Pinpoint the cell where the given text exists, returning its [X, Y] midpoint coordinate. 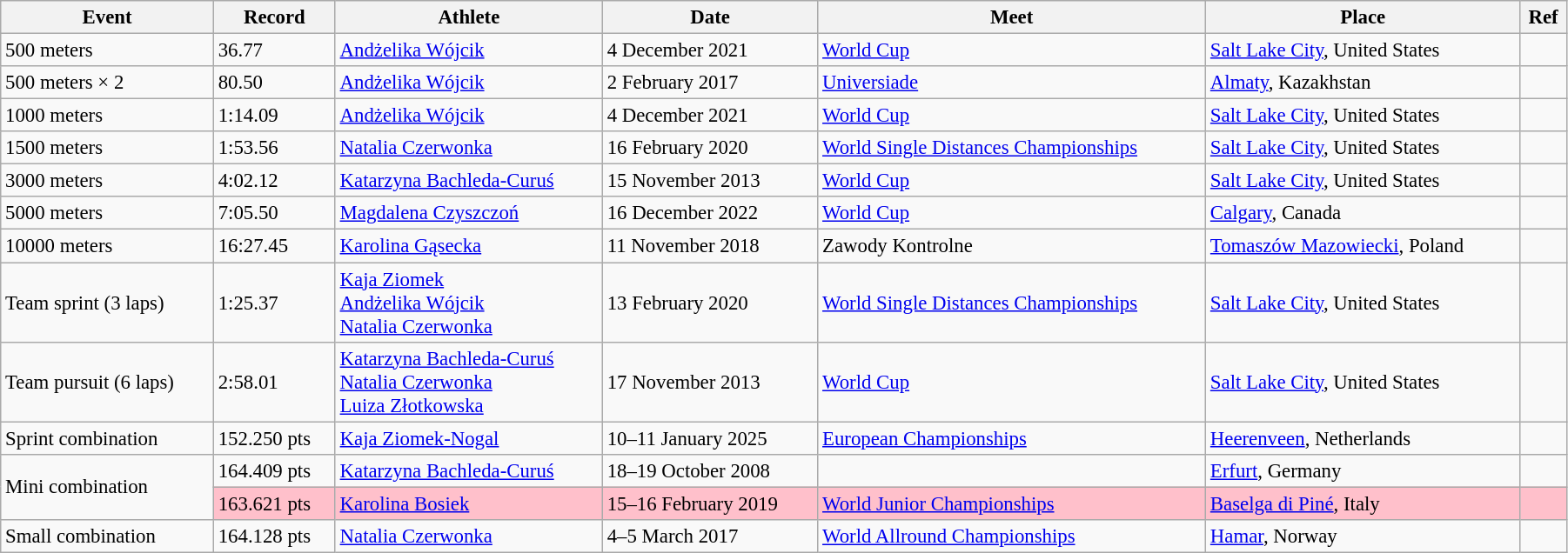
Ref [1544, 17]
Tomaszów Mazowiecki, Poland [1363, 246]
Almaty, Kazakhstan [1363, 83]
Universiade [1012, 83]
Hamar, Norway [1363, 536]
10000 meters [108, 246]
Athlete [468, 17]
4–5 March 2017 [710, 536]
Heerenveen, Netherlands [1363, 438]
Erfurt, Germany [1363, 470]
Sprint combination [108, 438]
Mini combination [108, 487]
15 November 2013 [710, 181]
16:27.45 [274, 246]
3000 meters [108, 181]
Kaja Ziomek-Nogal [468, 438]
10–11 January 2025 [710, 438]
1500 meters [108, 148]
European Championships [1012, 438]
17 November 2013 [710, 382]
2 February 2017 [710, 83]
Kaja ZiomekAndżelika WójcikNatalia Czerwonka [468, 303]
Event [108, 17]
Magdalena Czyszczoń [468, 213]
Record [274, 17]
1000 meters [108, 116]
Meet [1012, 17]
163.621 pts [274, 503]
1:25.37 [274, 303]
16 February 2020 [710, 148]
Small combination [108, 536]
Place [1363, 17]
Karolina Gąsecka [468, 246]
Zawody Kontrolne [1012, 246]
80.50 [274, 83]
Team pursuit (6 laps) [108, 382]
Date [710, 17]
11 November 2018 [710, 246]
2:58.01 [274, 382]
Karolina Bosiek [468, 503]
Team sprint (3 laps) [108, 303]
5000 meters [108, 213]
152.250 pts [274, 438]
500 meters × 2 [108, 83]
18–19 October 2008 [710, 470]
Katarzyna Bachleda-CuruśNatalia CzerwonkaLuiza Złotkowska [468, 382]
7:05.50 [274, 213]
4:02.12 [274, 181]
164.128 pts [274, 536]
World Junior Championships [1012, 503]
36.77 [274, 50]
World Allround Championships [1012, 536]
164.409 pts [274, 470]
16 December 2022 [710, 213]
500 meters [108, 50]
1:14.09 [274, 116]
1:53.56 [274, 148]
15–16 February 2019 [710, 503]
Baselga di Piné, Italy [1363, 503]
13 February 2020 [710, 303]
Calgary, Canada [1363, 213]
